Extract the [X, Y] coordinate from the center of the cell holding the provided text.  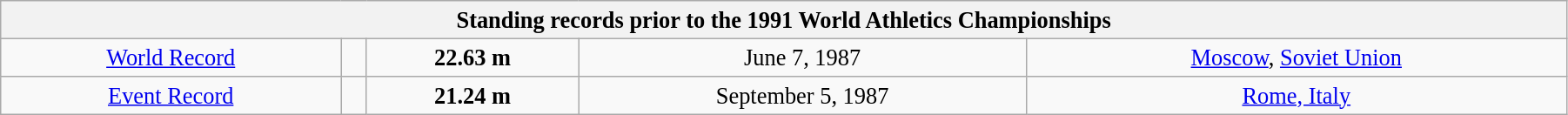
Standing records prior to the 1991 World Athletics Championships [784, 19]
22.63 m [472, 57]
Rome, Italy [1297, 95]
September 5, 1987 [802, 95]
21.24 m [472, 95]
Moscow, Soviet Union [1297, 57]
World Record [171, 57]
June 7, 1987 [802, 57]
Event Record [171, 95]
